Scan for the cell matching the given text and deliver its [x, y] coordinate at center. 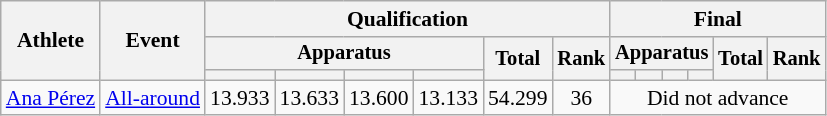
Event [152, 40]
Ana Pérez [50, 98]
Did not advance [718, 98]
36 [581, 98]
13.600 [378, 98]
13.133 [448, 98]
13.933 [240, 98]
Qualification [408, 19]
13.633 [310, 98]
Athlete [50, 40]
Final [718, 19]
54.299 [518, 98]
All-around [152, 98]
